Search for the cell housing the specified text and yield its (x, y) center coordinate. 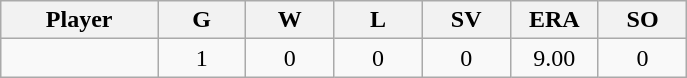
G (202, 20)
ERA (554, 20)
W (290, 20)
1 (202, 58)
L (378, 20)
Player (80, 20)
9.00 (554, 58)
SV (466, 20)
SO (642, 20)
